Return (X, Y) of the center of cell containing provided text 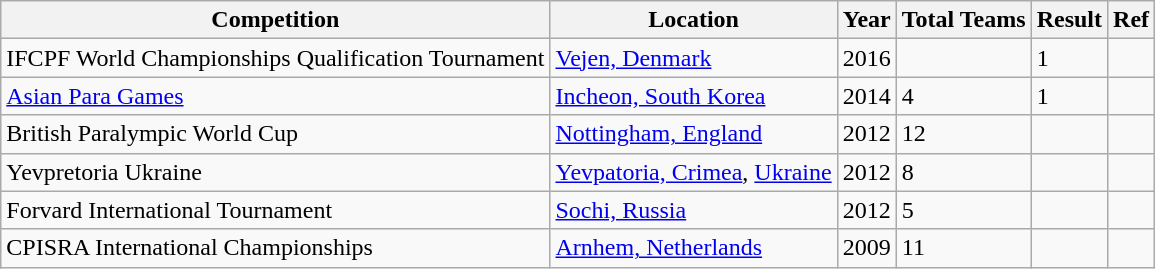
Incheon, South Korea (694, 96)
Yevpretoria Ukraine (276, 172)
8 (964, 172)
Nottingham, England (694, 134)
Forvard International Tournament (276, 210)
Ref (1132, 20)
Vejen, Denmark (694, 58)
2016 (866, 58)
11 (964, 248)
Competition (276, 20)
4 (964, 96)
Result (1069, 20)
5 (964, 210)
CPISRA International Championships (276, 248)
Asian Para Games (276, 96)
Year (866, 20)
IFCPF World Championships Qualification Tournament (276, 58)
Arnhem, Netherlands (694, 248)
12 (964, 134)
Yevpatoria, Crimea, Ukraine (694, 172)
Sochi, Russia (694, 210)
2014 (866, 96)
British Paralympic World Cup (276, 134)
2009 (866, 248)
Total Teams (964, 20)
Location (694, 20)
